Extract the [X, Y] coordinate from the center of the cell holding the provided text.  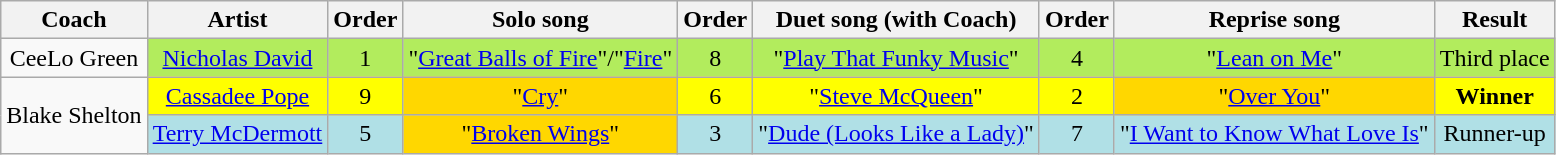
Cassadee Pope [238, 96]
"Cry" [540, 96]
"Broken Wings" [540, 134]
"I Want to Know What Love Is" [1274, 134]
"Dude (Looks Like a Lady)" [896, 134]
Third place [1494, 58]
Result [1494, 20]
Terry McDermott [238, 134]
1 [366, 58]
Duet song (with Coach) [896, 20]
6 [716, 96]
7 [1076, 134]
"Play That Funky Music" [896, 58]
Winner [1494, 96]
9 [366, 96]
4 [1076, 58]
2 [1076, 96]
Solo song [540, 20]
Artist [238, 20]
8 [716, 58]
"Great Balls of Fire"/"Fire" [540, 58]
Coach [74, 20]
CeeLo Green [74, 58]
Reprise song [1274, 20]
5 [366, 134]
Nicholas David [238, 58]
"Steve McQueen" [896, 96]
"Over You" [1274, 96]
3 [716, 134]
Blake Shelton [74, 115]
"Lean on Me" [1274, 58]
Runner-up [1494, 134]
